From the cell containing the given text, extract its center point as (X, Y) coordinate. 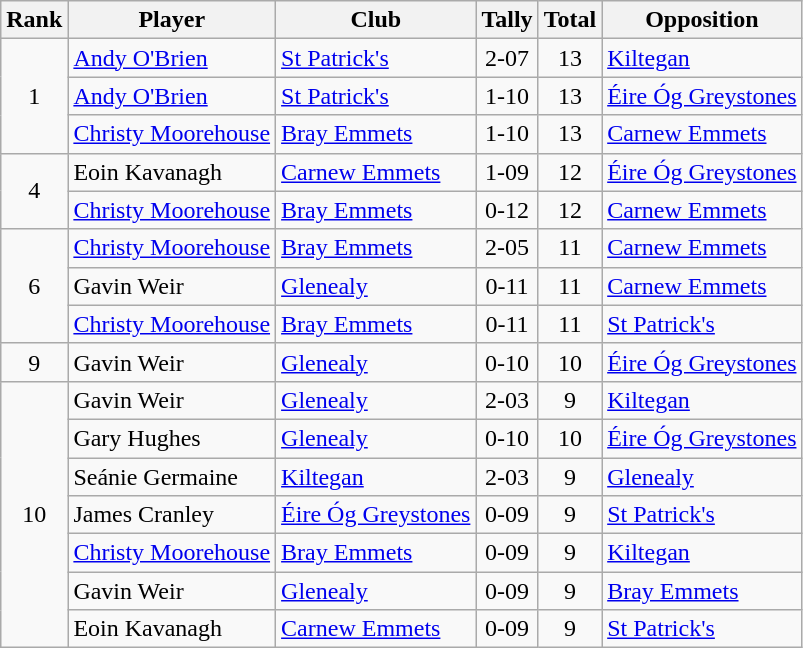
Seánie Germaine (172, 477)
2-05 (507, 248)
1-09 (507, 172)
Gary Hughes (172, 438)
Total (570, 20)
4 (34, 191)
6 (34, 286)
Club (376, 20)
Rank (34, 20)
1 (34, 96)
Player (172, 20)
James Cranley (172, 515)
Tally (507, 20)
2-07 (507, 58)
Opposition (702, 20)
0-12 (507, 210)
